Output the (x, y) coordinate of the center of the cell containing the given text.  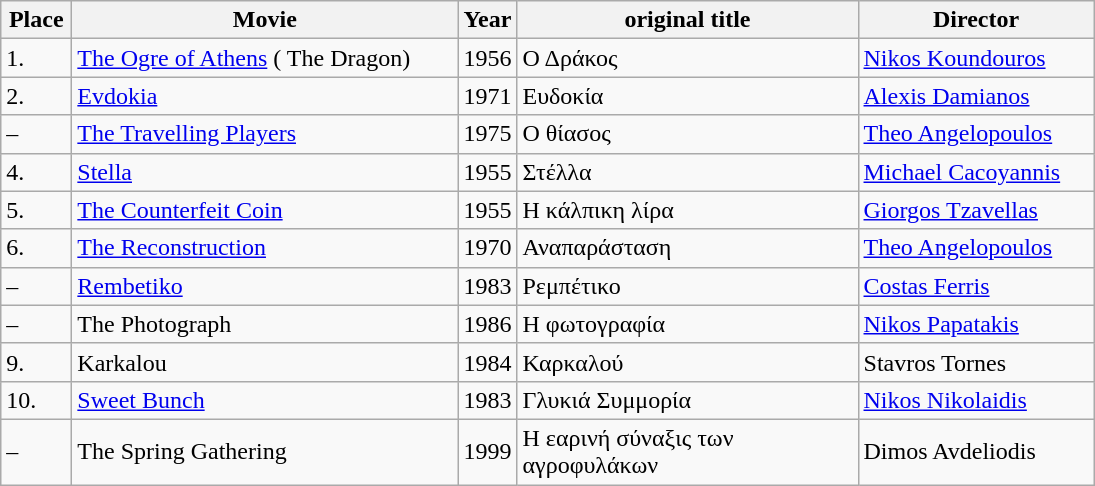
Ρεμπέτικο (688, 286)
9. (36, 362)
5. (36, 210)
Nikos Koundouros (976, 58)
1975 (488, 134)
Η εαρινή σύναξις των αγροφυλάκων (688, 452)
1984 (488, 362)
Movie (265, 20)
Alexis Damianos (976, 96)
1971 (488, 96)
Η φωτογραφία (688, 324)
1986 (488, 324)
The Travelling Players (265, 134)
The Ogre of Athens ( The Dragon) (265, 58)
Costas Ferris (976, 286)
Year (488, 20)
Giorgos Tzavellas (976, 210)
The Reconstruction (265, 248)
The Spring Gathering (265, 452)
2. (36, 96)
1956 (488, 58)
4. (36, 172)
Η κάλπικη λίρα (688, 210)
Michael Cacoyannis (976, 172)
Place (36, 20)
Στέλλα (688, 172)
Ο θίασος (688, 134)
Γλυκιά Συμμορία (688, 400)
Ο Δράκος (688, 58)
Sweet Bunch (265, 400)
1999 (488, 452)
Karkalou (265, 362)
original title (688, 20)
Ευδοκία (688, 96)
6. (36, 248)
Dimos Avdeliodis (976, 452)
The Counterfeit Coin (265, 210)
Rembetiko (265, 286)
The Photograph (265, 324)
1970 (488, 248)
Evdokia (265, 96)
Stavros Tornes (976, 362)
1. (36, 58)
Nikos Nikolaidis (976, 400)
Director (976, 20)
10. (36, 400)
Stella (265, 172)
Nikos Papatakis (976, 324)
Αναπαράσταση (688, 248)
Καρκαλού (688, 362)
